Pinpoint the cell where the given text exists, returning its (x, y) midpoint coordinate. 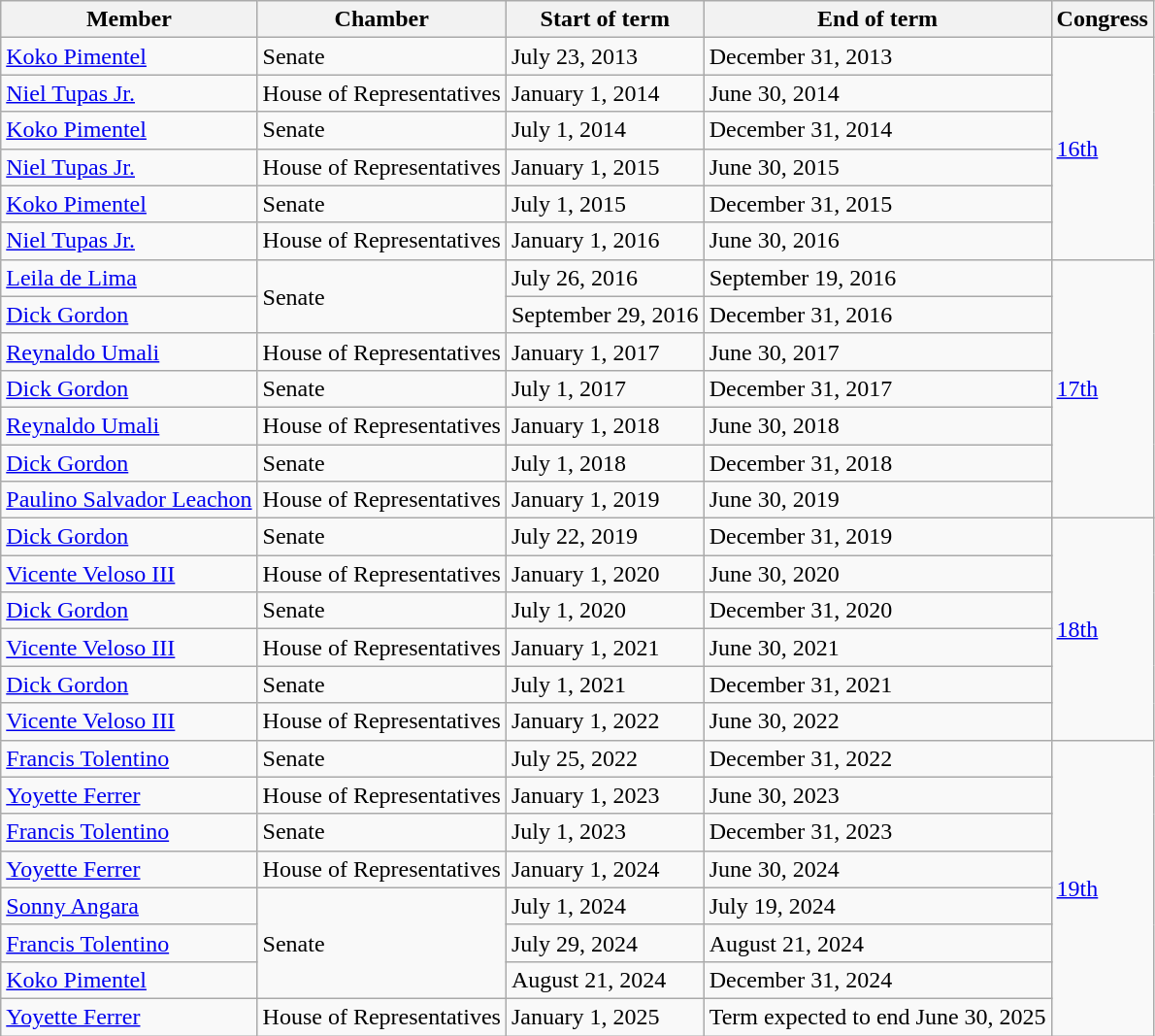
December 31, 2014 (877, 130)
June 30, 2024 (877, 869)
Leila de Lima (129, 278)
September 29, 2016 (605, 315)
Start of term (605, 19)
July 1, 2021 (605, 685)
19th (1103, 887)
January 1, 2016 (605, 241)
December 31, 2020 (877, 611)
January 1, 2015 (605, 167)
December 31, 2019 (877, 537)
January 1, 2025 (605, 1017)
Term expected to end June 30, 2025 (877, 1017)
July 23, 2013 (605, 56)
January 1, 2022 (605, 721)
December 31, 2024 (877, 980)
June 30, 2014 (877, 93)
January 1, 2014 (605, 93)
September 19, 2016 (877, 278)
July 1, 2020 (605, 611)
Congress (1103, 19)
December 31, 2013 (877, 56)
July 1, 2014 (605, 130)
July 1, 2017 (605, 388)
June 30, 2017 (877, 351)
July 1, 2023 (605, 832)
June 30, 2016 (877, 241)
July 25, 2022 (605, 758)
December 31, 2015 (877, 204)
June 30, 2022 (877, 721)
December 31, 2023 (877, 832)
Member (129, 19)
January 1, 2021 (605, 648)
January 1, 2024 (605, 869)
June 30, 2015 (877, 167)
July 26, 2016 (605, 278)
June 30, 2023 (877, 795)
End of term (877, 19)
January 1, 2019 (605, 500)
Chamber (381, 19)
December 31, 2016 (877, 315)
January 1, 2020 (605, 574)
January 1, 2023 (605, 795)
June 30, 2020 (877, 574)
December 31, 2018 (877, 463)
December 31, 2021 (877, 685)
16th (1103, 149)
Paulino Salvador Leachon (129, 500)
December 31, 2017 (877, 388)
January 1, 2017 (605, 351)
July 1, 2018 (605, 463)
June 30, 2021 (877, 648)
June 30, 2018 (877, 425)
January 1, 2018 (605, 425)
18th (1103, 629)
July 29, 2024 (605, 943)
July 1, 2024 (605, 906)
July 1, 2015 (605, 204)
July 19, 2024 (877, 906)
December 31, 2022 (877, 758)
June 30, 2019 (877, 500)
July 22, 2019 (605, 537)
Sonny Angara (129, 906)
17th (1103, 388)
